From the cell containing the given text, extract its center point as [x, y] coordinate. 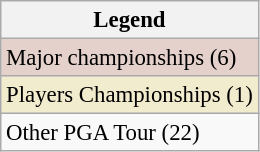
Major championships (6) [130, 58]
Other PGA Tour (22) [130, 133]
Legend [130, 20]
Players Championships (1) [130, 95]
